Pinpoint the cell where the given text exists, returning its [x, y] midpoint coordinate. 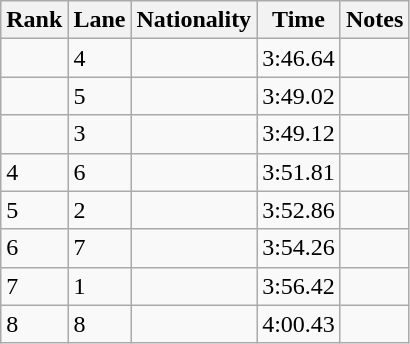
3:56.42 [299, 286]
Rank [34, 20]
2 [100, 210]
Notes [374, 20]
Lane [100, 20]
3:51.81 [299, 172]
4:00.43 [299, 324]
3:46.64 [299, 58]
3:49.02 [299, 96]
3:52.86 [299, 210]
3:54.26 [299, 248]
Time [299, 20]
3:49.12 [299, 134]
1 [100, 286]
Nationality [194, 20]
3 [100, 134]
